Identify which cell holds the provided text, then report its (x, y) central coordinate. 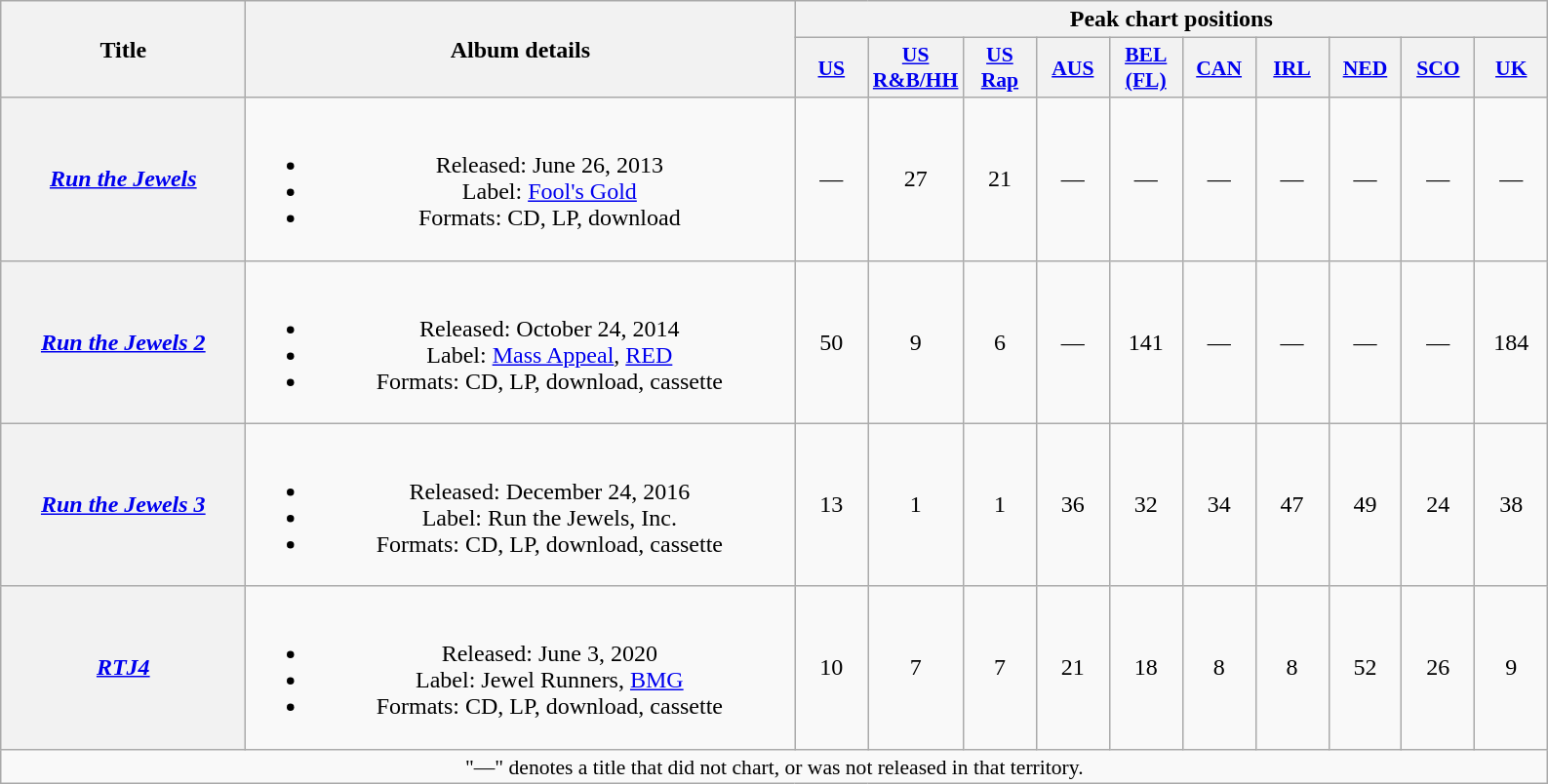
Title (123, 49)
"—" denotes a title that did not chart, or was not released in that territory. (774, 766)
141 (1145, 341)
Run the Jewels 3 (123, 505)
Peak chart positions (1171, 20)
38 (1512, 505)
Released: June 26, 2013Label: Fool's GoldFormats: CD, LP, download (521, 179)
6 (999, 341)
18 (1145, 667)
Released: October 24, 2014Label: Mass Appeal, REDFormats: CD, LP, download, cassette (521, 341)
CAN (1219, 68)
IRL (1291, 68)
24 (1438, 505)
27 (916, 179)
52 (1366, 667)
NED (1366, 68)
184 (1512, 341)
SCO (1438, 68)
Released: December 24, 2016Label: Run the Jewels, Inc.Formats: CD, LP, download, cassette (521, 505)
32 (1145, 505)
Released: June 3, 2020Label: Jewel Runners, BMGFormats: CD, LP, download, cassette (521, 667)
13 (831, 505)
USR&B/HH (916, 68)
26 (1438, 667)
RTJ4 (123, 667)
UK (1512, 68)
47 (1291, 505)
49 (1366, 505)
Album details (521, 49)
US (831, 68)
10 (831, 667)
USRap (999, 68)
Run the Jewels 2 (123, 341)
AUS (1073, 68)
BEL(FL) (1145, 68)
36 (1073, 505)
50 (831, 341)
Run the Jewels (123, 179)
34 (1219, 505)
